Find where the given text appears and provide that cell's center as (x, y) coordinate. 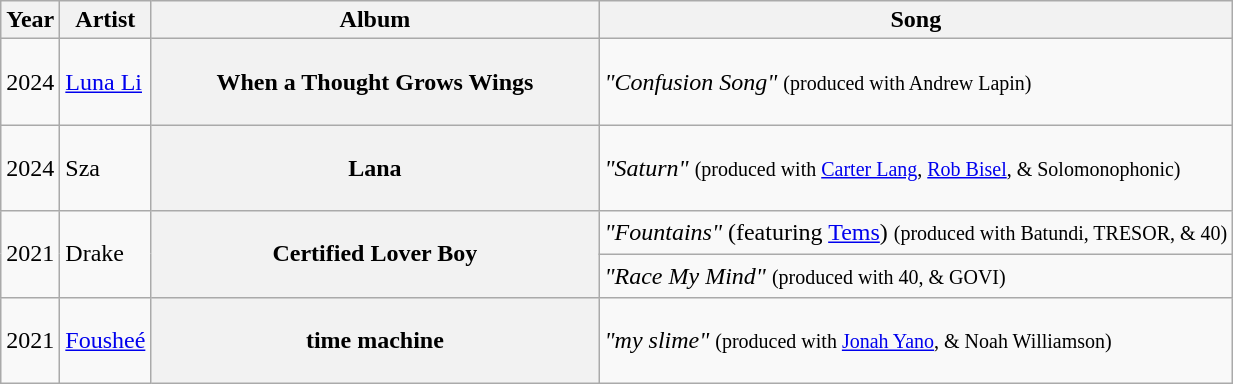
Song (916, 20)
Drake (106, 254)
Certified Lover Boy (375, 254)
Artist (106, 20)
Fousheé (106, 340)
"Race My Mind" (produced with 40, & GOVI) (916, 276)
Lana (375, 168)
time machine (375, 340)
"my slime" (produced with Jonah Yano, & Noah Williamson) (916, 340)
Luna Li (106, 82)
Album (375, 20)
"Fountains" (featuring Tems) (produced with Batundi, TRESOR, & 40) (916, 232)
"Saturn" (produced with Carter Lang, Rob Bisel, & Solomonophonic) (916, 168)
Sza (106, 168)
"Confusion Song" (produced with Andrew Lapin) (916, 82)
When a Thought Grows Wings (375, 82)
Year (30, 20)
